For the text-containing cell, return its midpoint in [x, y] coordinate format. 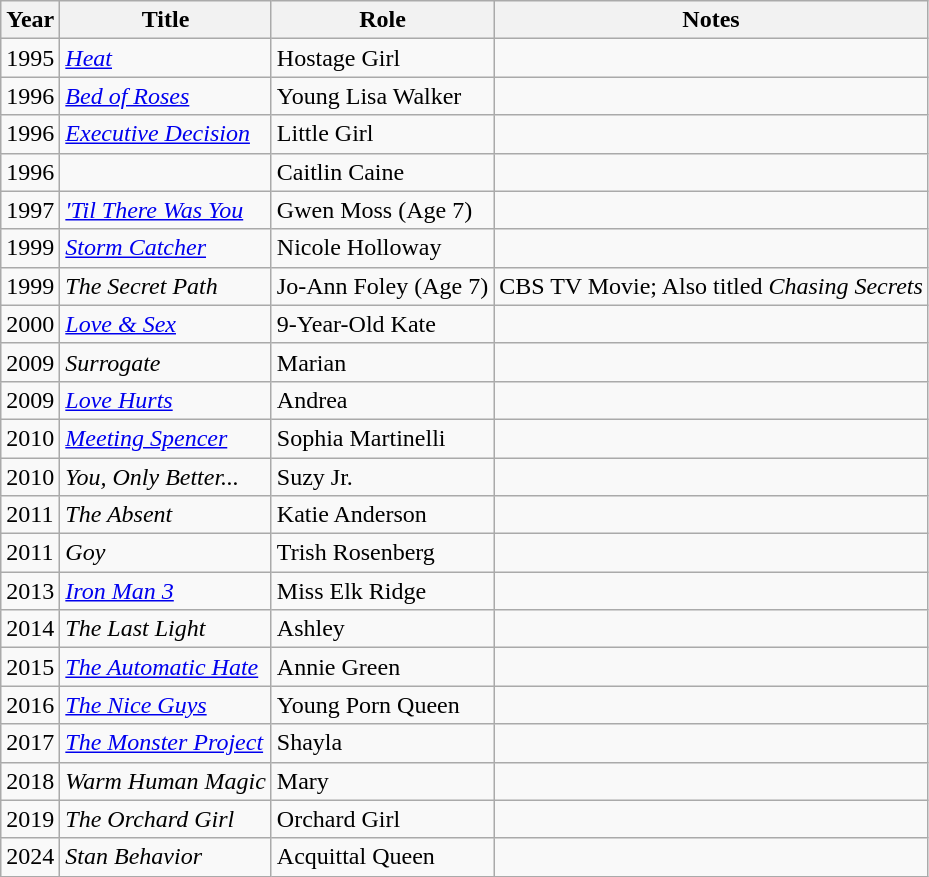
Ashley [382, 629]
Goy [166, 553]
Role [382, 20]
Meeting Spencer [166, 438]
Stan Behavior [166, 857]
2014 [30, 629]
The Automatic Hate [166, 667]
2024 [30, 857]
Young Porn Queen [382, 705]
Surrogate [166, 362]
2017 [30, 743]
Love Hurts [166, 400]
The Secret Path [166, 286]
Trish Rosenberg [382, 553]
2018 [30, 781]
The Nice Guys [166, 705]
9-Year-Old Kate [382, 324]
Storm Catcher [166, 248]
2000 [30, 324]
You, Only Better... [166, 477]
2015 [30, 667]
2019 [30, 819]
Year [30, 20]
Jo-Ann Foley (Age 7) [382, 286]
Annie Green [382, 667]
Executive Decision [166, 134]
1995 [30, 58]
Young Lisa Walker [382, 96]
Title [166, 20]
Katie Anderson [382, 515]
Heat [166, 58]
Shayla [382, 743]
Little Girl [382, 134]
Iron Man 3 [166, 591]
Notes [712, 20]
Marian [382, 362]
'Til There Was You [166, 210]
Acquittal Queen [382, 857]
Orchard Girl [382, 819]
The Orchard Girl [166, 819]
Sophia Martinelli [382, 438]
Miss Elk Ridge [382, 591]
Suzy Jr. [382, 477]
Hostage Girl [382, 58]
Mary [382, 781]
Caitlin Caine [382, 172]
The Last Light [166, 629]
Bed of Roses [166, 96]
Gwen Moss (Age 7) [382, 210]
2016 [30, 705]
Andrea [382, 400]
2013 [30, 591]
Warm Human Magic [166, 781]
Nicole Holloway [382, 248]
1997 [30, 210]
The Monster Project [166, 743]
Love & Sex [166, 324]
The Absent [166, 515]
CBS TV Movie; Also titled Chasing Secrets [712, 286]
